Capture the cell that displays the provided text and extract its (x, y) central coordinate. 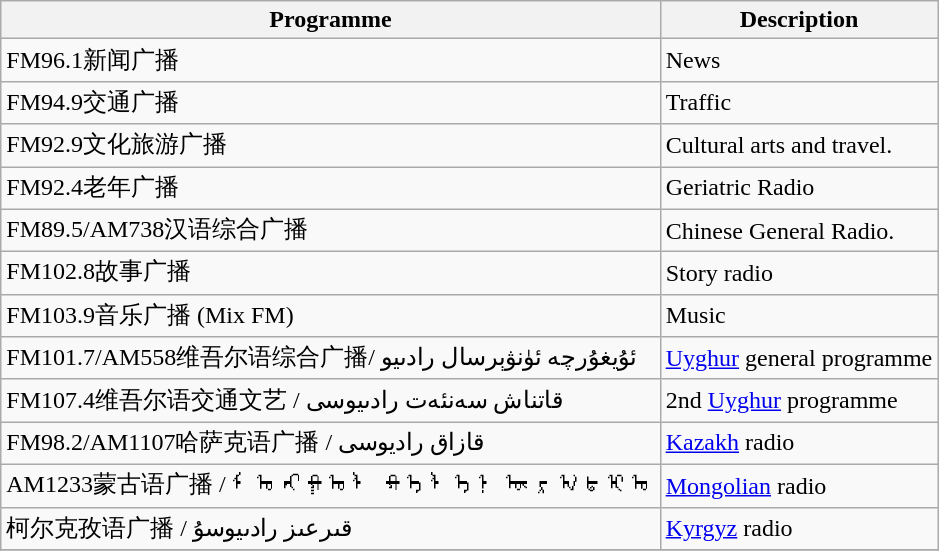
Kazakh radio (799, 444)
Geriatric Radio (799, 188)
Mongolian radio (799, 486)
FM92.9文化旅游广播 (330, 146)
News (799, 60)
FM102.8故事广播 (330, 274)
Music (799, 316)
FM98.2/AM1107哈萨克语广播 / قازاق راديوسى (330, 444)
Cultural arts and travel. (799, 146)
2nd Uyghur programme (799, 400)
Kyrgyz radio (799, 528)
FM92.4老年广播 (330, 188)
FM103.9音乐广播 (Mix FM) (330, 316)
FM94.9交通广播 (330, 102)
Story radio (799, 274)
FM89.5/AM738汉语综合广播 (330, 230)
Programme (330, 20)
Chinese General Radio. (799, 230)
柯尔克孜语广播 / قىرعىز رادىيوسۇ (330, 528)
FM107.4维吾尔语交通文艺 / قاتناش سەنئەت رادىيوسى (330, 400)
Uyghur general programme (799, 358)
FM101.7/AM558维吾尔语综合广播/ ئۇيغۇرچە ئۈنۋېرسال رادىيو (330, 358)
Description (799, 20)
FM96.1新闻广播 (330, 60)
Traffic (799, 102)
AM1233蒙古语广播 / ᠮᠣᠩᠭᠣᠯ ᠬᠡᠯᠡᠨ ᠦ ᠷᠠᠳᠢᠣ᠋ (330, 486)
